Pinpoint the cell where the given text exists, returning its [X, Y] midpoint coordinate. 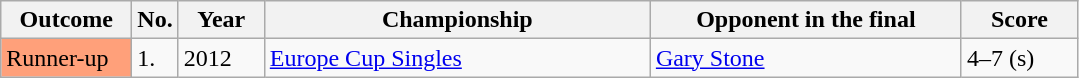
Runner-up [66, 58]
Gary Stone [806, 58]
4–7 (s) [1019, 58]
Score [1019, 20]
2012 [221, 58]
Outcome [66, 20]
1. [155, 58]
Championship [457, 20]
No. [155, 20]
Year [221, 20]
Opponent in the final [806, 20]
Europe Cup Singles [457, 58]
